For the text-containing cell, return its midpoint in [X, Y] coordinate format. 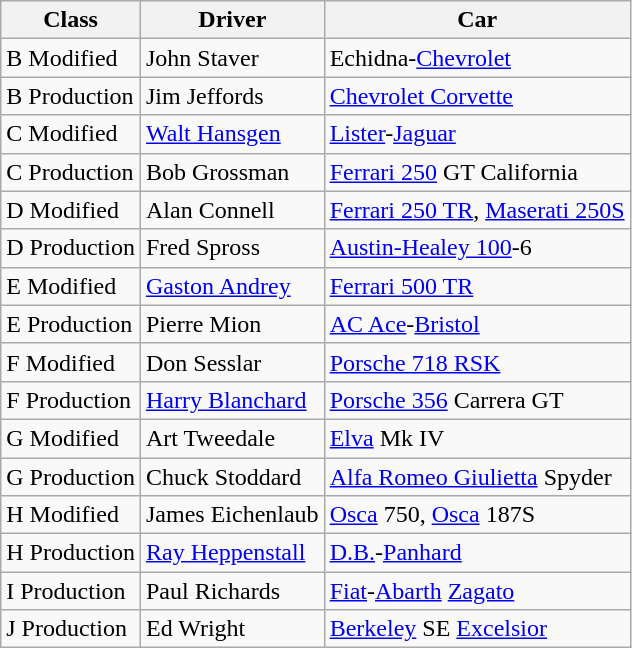
B Modified [71, 58]
Elva Mk IV [477, 438]
Porsche 718 RSK [477, 362]
Art Tweedale [232, 438]
Ferrari 250 TR, Maserati 250S [477, 210]
Osca 750, Osca 187S [477, 515]
Alfa Romeo Giulietta Spyder [477, 477]
AC Ace-Bristol [477, 324]
Echidna-Chevrolet [477, 58]
Berkeley SE Excelsior [477, 629]
G Modified [71, 438]
E Modified [71, 286]
Austin-Healey 100-6 [477, 248]
Porsche 356 Carrera GT [477, 400]
Walt Hansgen [232, 134]
Gaston Andrey [232, 286]
B Production [71, 96]
Ferrari 250 GT California [477, 172]
E Production [71, 324]
F Production [71, 400]
Pierre Mion [232, 324]
James Eichenlaub [232, 515]
J Production [71, 629]
H Modified [71, 515]
D Modified [71, 210]
John Staver [232, 58]
Fred Spross [232, 248]
Fiat-Abarth Zagato [477, 591]
H Production [71, 553]
Ferrari 500 TR [477, 286]
Car [477, 20]
Chevrolet Corvette [477, 96]
Ray Heppenstall [232, 553]
Chuck Stoddard [232, 477]
Jim Jeffords [232, 96]
D.B.-Panhard [477, 553]
C Modified [71, 134]
Bob Grossman [232, 172]
D Production [71, 248]
Alan Connell [232, 210]
C Production [71, 172]
Harry Blanchard [232, 400]
Paul Richards [232, 591]
Don Sesslar [232, 362]
Class [71, 20]
I Production [71, 591]
G Production [71, 477]
Ed Wright [232, 629]
Lister-Jaguar [477, 134]
F Modified [71, 362]
Driver [232, 20]
